Extract the (x, y) coordinate from the center of the cell holding the provided text.  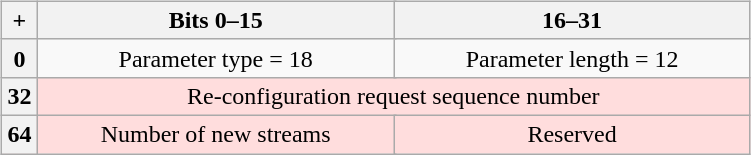
16–31 (572, 20)
Parameter length = 12 (572, 58)
Number of new streams (216, 134)
64 (20, 134)
Reserved (572, 134)
Parameter type = 18 (216, 58)
Bits 0–15 (216, 20)
32 (20, 96)
+ (20, 20)
Re-configuration request sequence number (394, 96)
0 (20, 58)
